Scan for the cell matching the given text and deliver its [X, Y] coordinate at center. 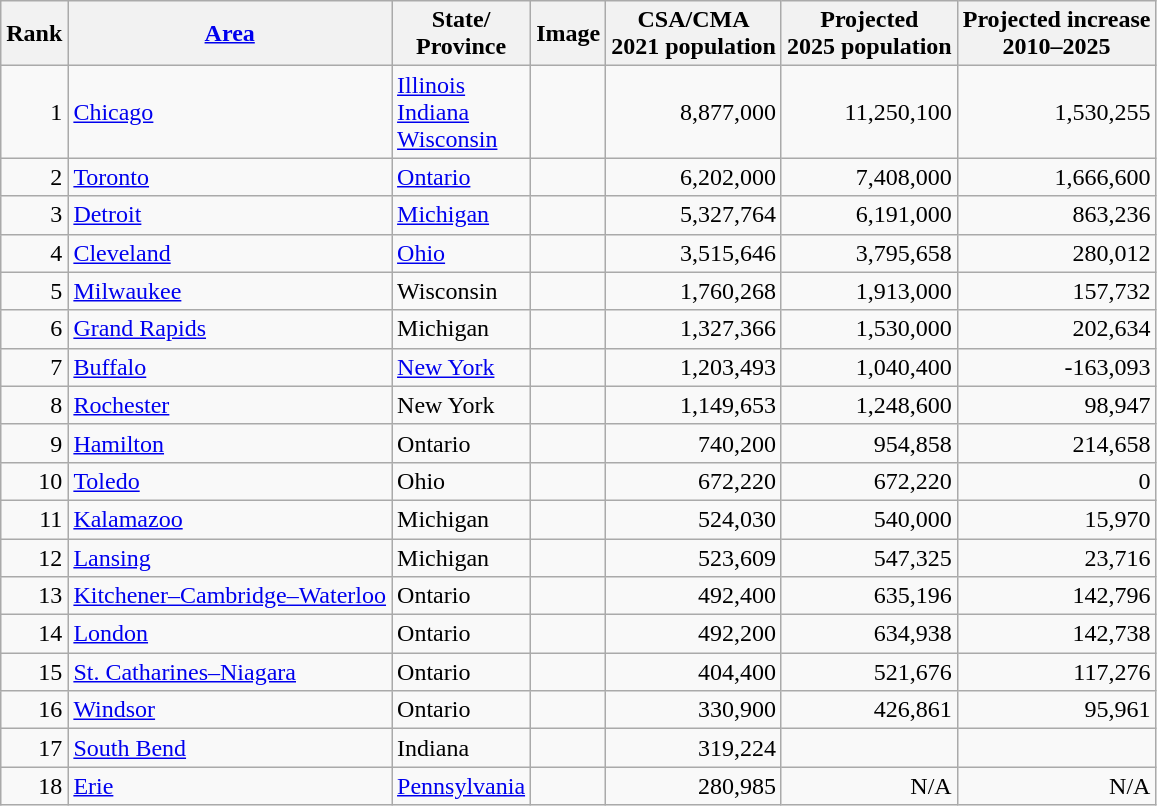
1 [34, 112]
State/Province [462, 34]
280,985 [694, 786]
11,250,100 [869, 112]
-163,093 [1056, 367]
CSA/CMA 2021 population [694, 34]
Cleveland [230, 253]
Wisconsin [462, 291]
634,938 [869, 634]
Area [230, 34]
540,000 [869, 519]
Chicago [230, 112]
16 [34, 710]
1,040,400 [869, 367]
523,609 [694, 557]
214,658 [1056, 443]
524,030 [694, 519]
1,530,255 [1056, 112]
492,200 [694, 634]
Pennsylvania [462, 786]
Detroit [230, 215]
23,716 [1056, 557]
202,634 [1056, 329]
0 [1056, 481]
863,236 [1056, 215]
15 [34, 672]
Indiana [462, 748]
1,149,653 [694, 405]
London [230, 634]
7,408,000 [869, 177]
404,400 [694, 672]
1,530,000 [869, 329]
15,970 [1056, 519]
Image [568, 34]
Milwaukee [230, 291]
Kitchener–Cambridge–Waterloo [230, 596]
17 [34, 748]
6,202,000 [694, 177]
Lansing [230, 557]
319,224 [694, 748]
1,666,600 [1056, 177]
5,327,764 [694, 215]
St. Catharines–Niagara [230, 672]
Kalamazoo [230, 519]
4 [34, 253]
157,732 [1056, 291]
8 [34, 405]
117,276 [1056, 672]
1,248,600 [869, 405]
8,877,000 [694, 112]
426,861 [869, 710]
547,325 [869, 557]
280,012 [1056, 253]
1,913,000 [869, 291]
142,796 [1056, 596]
Erie [230, 786]
Toronto [230, 177]
Projected increase2010–2025 [1056, 34]
7 [34, 367]
18 [34, 786]
10 [34, 481]
635,196 [869, 596]
95,961 [1056, 710]
5 [34, 291]
98,947 [1056, 405]
IllinoisIndianaWisconsin [462, 112]
Grand Rapids [230, 329]
2 [34, 177]
Rank [34, 34]
14 [34, 634]
740,200 [694, 443]
Buffalo [230, 367]
12 [34, 557]
954,858 [869, 443]
Windsor [230, 710]
1,203,493 [694, 367]
330,900 [694, 710]
Projected2025 population [869, 34]
492,400 [694, 596]
142,738 [1056, 634]
6,191,000 [869, 215]
South Bend [230, 748]
Hamilton [230, 443]
521,676 [869, 672]
Rochester [230, 405]
Toledo [230, 481]
3 [34, 215]
3,515,646 [694, 253]
1,327,366 [694, 329]
3,795,658 [869, 253]
9 [34, 443]
13 [34, 596]
1,760,268 [694, 291]
6 [34, 329]
11 [34, 519]
